Return [X, Y] of the center of cell containing provided text 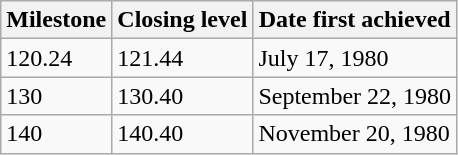
Milestone [56, 20]
Closing level [182, 20]
September 22, 1980 [355, 96]
July 17, 1980 [355, 58]
120.24 [56, 58]
130.40 [182, 96]
Date first achieved [355, 20]
130 [56, 96]
140 [56, 134]
121.44 [182, 58]
140.40 [182, 134]
November 20, 1980 [355, 134]
